Search for the cell housing the specified text and yield its [x, y] center coordinate. 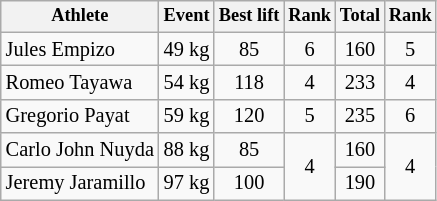
Best lift [248, 16]
Athlete [80, 16]
Total [360, 16]
49 kg [187, 49]
235 [360, 116]
233 [360, 82]
88 kg [187, 150]
100 [248, 183]
Carlo John Nuyda [80, 150]
97 kg [187, 183]
Event [187, 16]
Romeo Tayawa [80, 82]
Jeremy Jaramillo [80, 183]
Gregorio Payat [80, 116]
120 [248, 116]
190 [360, 183]
Jules Empizo [80, 49]
59 kg [187, 116]
118 [248, 82]
54 kg [187, 82]
